Provide the (X, Y) coordinate of the cell's center where the given text is located.  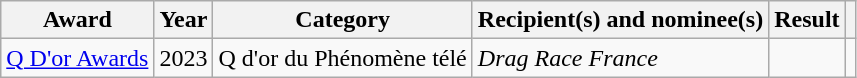
Q d'or du Phénomène télé (342, 58)
Recipient(s) and nominee(s) (620, 20)
2023 (184, 58)
Category (342, 20)
Year (184, 20)
Award (78, 20)
Q D'or Awards (78, 58)
Result (807, 20)
Drag Race France (620, 58)
